Pinpoint the cell where the given text exists, returning its [X, Y] midpoint coordinate. 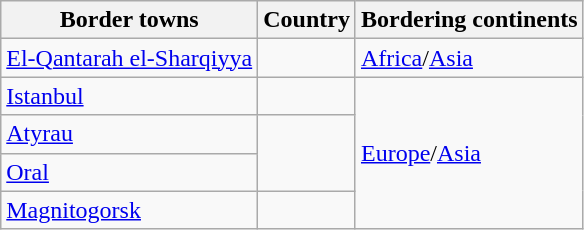
Border towns [130, 20]
Magnitogorsk [130, 210]
Country [307, 20]
Istanbul [130, 96]
Atyrau [130, 134]
Europe/Asia [469, 153]
El-Qantarah el-Sharqiyya [130, 58]
Africa/Asia [469, 58]
Bordering continents [469, 20]
Oral [130, 172]
